Locate the cell with the specified text and output its (X, Y) center coordinate. 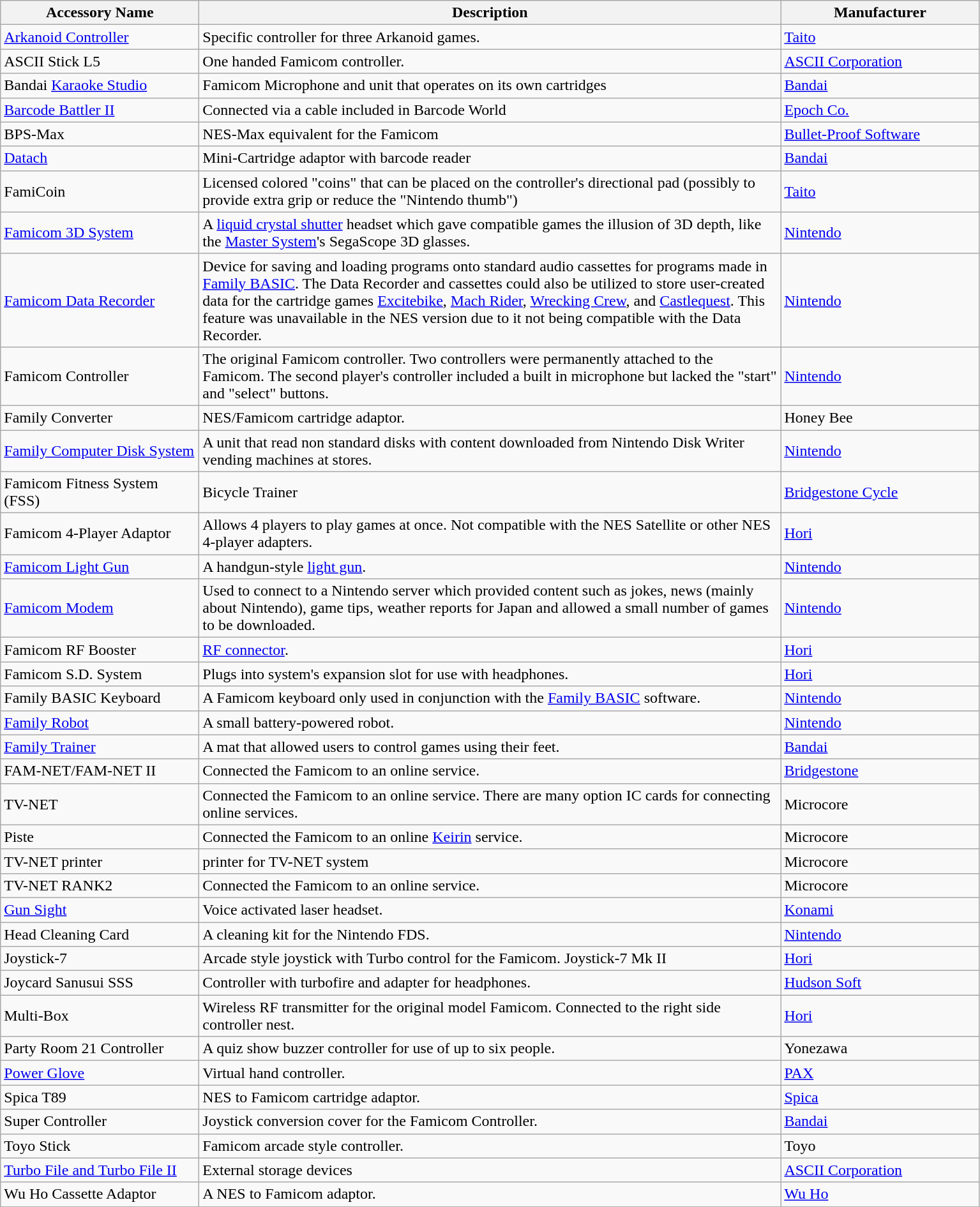
A unit that read non standard disks with content downloaded from Nintendo Disk Writer vending machines at stores. (490, 451)
Barcode Battler II (100, 110)
Description (490, 13)
Konami (880, 910)
Head Cleaning Card (100, 934)
Famicom Fitness System (FSS) (100, 493)
Super Controller (100, 1121)
Virtual hand controller. (490, 1073)
Gun Sight (100, 910)
FAM-NET/FAM-NET II (100, 771)
Famicom 4-Player Adaptor (100, 534)
printer for TV-NET system (490, 861)
A NES to Famicom adaptor. (490, 1194)
Family Trainer (100, 747)
A Famicom keyboard only used in conjunction with the Family BASIC software. (490, 698)
Spica T89 (100, 1097)
Party Room 21 Controller (100, 1049)
PAX (880, 1073)
A mat that allowed users to control games using their feet. (490, 747)
Toyo Stick (100, 1146)
Multi-Box (100, 1016)
Voice activated laser headset. (490, 910)
Toyo (880, 1146)
Joycard Sanusui SSS (100, 983)
Connected via a cable included in Barcode World (490, 110)
Wu Ho Cassette Adaptor (100, 1194)
Arcade style joystick with Turbo control for the Famicom. Joystick-7 Mk II (490, 959)
TV-NET printer (100, 861)
Hudson Soft (880, 983)
TV-NET RANK2 (100, 885)
Piste (100, 837)
Controller with turbofire and adapter for headphones. (490, 983)
Famicom arcade style controller. (490, 1146)
FamiCoin (100, 191)
Family Converter (100, 417)
RF connector. (490, 650)
External storage devices (490, 1170)
ASCII Stick L5 (100, 61)
A cleaning kit for the Nintendo FDS. (490, 934)
Family Computer Disk System (100, 451)
Manufacturer (880, 13)
Power Glove (100, 1073)
Mini-Cartridge adaptor with barcode reader (490, 158)
Famicom Modem (100, 608)
Licensed colored "coins" that can be placed on the controller's directional pad (possibly to provide extra grip or reduce the "Nintendo thumb") (490, 191)
Datach (100, 158)
Arkanoid Controller (100, 37)
Spica (880, 1097)
Famicom Data Recorder (100, 300)
Joystick conversion cover for the Famicom Controller. (490, 1121)
Bridgestone (880, 771)
Wu Ho (880, 1194)
Accessory Name (100, 13)
Famicom Controller (100, 376)
A quiz show buzzer controller for use of up to six people. (490, 1049)
Famicom 3D System (100, 232)
NES-Max equivalent for the Famicom (490, 134)
Wireless RF transmitter for the original model Famicom. Connected to the right side controller nest. (490, 1016)
Family Robot (100, 723)
Honey Bee (880, 417)
Famicom RF Booster (100, 650)
Bridgestone Cycle (880, 493)
NES to Famicom cartridge adaptor. (490, 1097)
Connected the Famicom to an online Keirin service. (490, 837)
Bandai Karaoke Studio (100, 86)
BPS-Max (100, 134)
A handgun-style light gun. (490, 567)
Joystick-7 (100, 959)
Famicom Light Gun (100, 567)
Plugs into system's expansion slot for use with headphones. (490, 674)
TV-NET (100, 804)
Famicom Microphone and unit that operates on its own cartridges (490, 86)
A small battery-powered robot. (490, 723)
Bullet-Proof Software (880, 134)
NES/Famicom cartridge adaptor. (490, 417)
One handed Famicom controller. (490, 61)
Family BASIC Keyboard (100, 698)
Connected the Famicom to an online service. There are many option IC cards for connecting online services. (490, 804)
Turbo File and Turbo File II (100, 1170)
Specific controller for three Arkanoid games. (490, 37)
A liquid crystal shutter headset which gave compatible games the illusion of 3D depth, like the Master System's SegaScope 3D glasses. (490, 232)
Yonezawa (880, 1049)
Epoch Co. (880, 110)
Famicom S.D. System (100, 674)
Allows 4 players to play games at once. Not compatible with the NES Satellite or other NES 4-player adapters. (490, 534)
Bicycle Trainer (490, 493)
